Provide the [X, Y] coordinate of the cell's center where the given text is located.  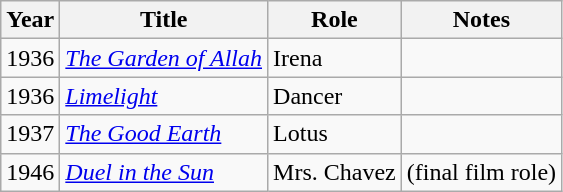
Dancer [335, 96]
Lotus [335, 134]
Notes [481, 20]
Title [164, 20]
Irena [335, 58]
Duel in the Sun [164, 172]
Role [335, 20]
Mrs. Chavez [335, 172]
1946 [30, 172]
Year [30, 20]
The Garden of Allah [164, 58]
(final film role) [481, 172]
Limelight [164, 96]
1937 [30, 134]
The Good Earth [164, 134]
